Capture the cell that displays the provided text and extract its (X, Y) central coordinate. 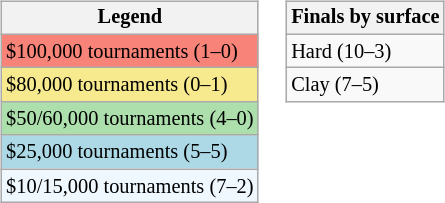
Legend (130, 18)
Finals by surface (365, 18)
$100,000 tournaments (1–0) (130, 51)
Clay (7–5) (365, 85)
Hard (10–3) (365, 51)
$80,000 tournaments (0–1) (130, 85)
$50/60,000 tournaments (4–0) (130, 119)
$10/15,000 tournaments (7–2) (130, 186)
$25,000 tournaments (5–5) (130, 152)
